Output the (X, Y) coordinate of the center of the cell containing the given text.  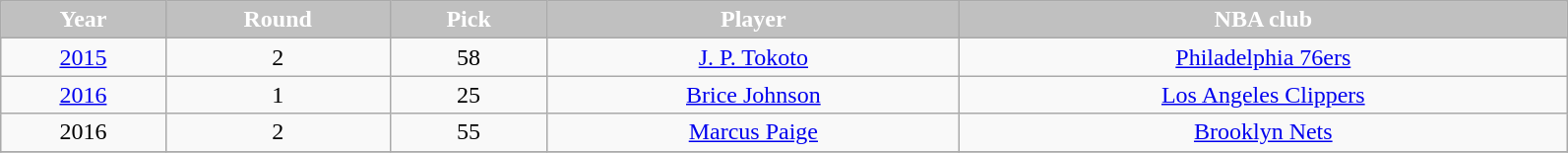
Philadelphia 76ers (1264, 57)
25 (469, 95)
1 (278, 95)
58 (469, 57)
Brice Johnson (754, 95)
Year (83, 20)
2015 (83, 57)
Round (278, 20)
Player (754, 20)
Brooklyn Nets (1264, 132)
Los Angeles Clippers (1264, 95)
Marcus Paige (754, 132)
55 (469, 132)
NBA club (1264, 20)
J. P. Tokoto (754, 57)
Pick (469, 20)
